Search for the cell housing the specified text and yield its [x, y] center coordinate. 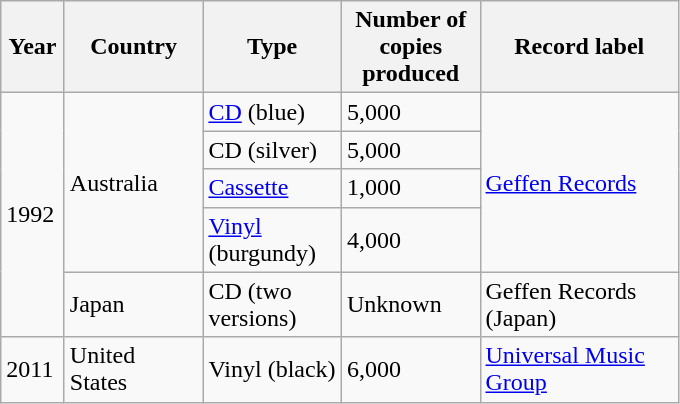
Australia [134, 182]
1,000 [410, 188]
CD (blue) [272, 112]
Universal Music Group [580, 370]
Vinyl (burgundy) [272, 240]
2011 [33, 370]
Country [134, 47]
Geffen Records [580, 182]
Year [33, 47]
1992 [33, 215]
CD (two versions) [272, 304]
United States [134, 370]
Unknown [410, 304]
4,000 [410, 240]
6,000 [410, 370]
CD (silver) [272, 150]
Cassette [272, 188]
Record label [580, 47]
Vinyl (black) [272, 370]
Type [272, 47]
Geffen Records (Japan) [580, 304]
Japan [134, 304]
Number of copies produced [410, 47]
